Pinpoint the cell where the given text exists, returning its [x, y] midpoint coordinate. 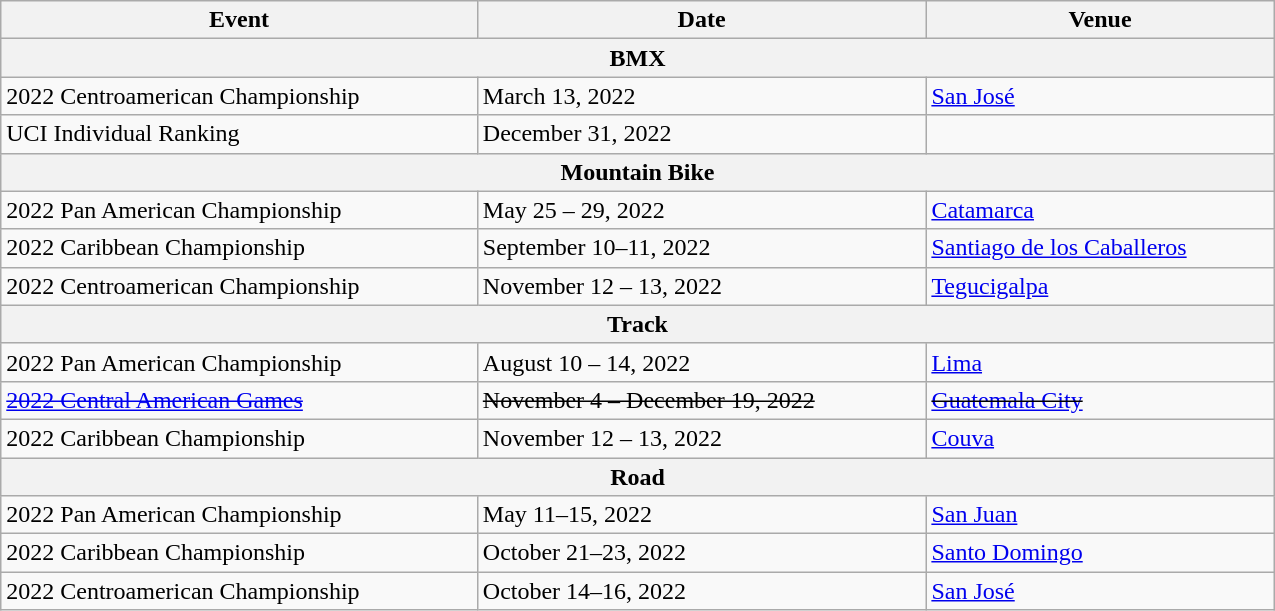
Date [702, 20]
Tegucigalpa [1100, 286]
UCI Individual Ranking [240, 134]
May 11–15, 2022 [702, 515]
Mountain Bike [638, 172]
Road [638, 477]
May 25 – 29, 2022 [702, 210]
Guatemala City [1100, 400]
Track [638, 324]
BMX [638, 58]
November 4 – December 19, 2022 [702, 400]
Couva [1100, 438]
October 21–23, 2022 [702, 553]
Venue [1100, 20]
2022 Central American Games [240, 400]
October 14–16, 2022 [702, 591]
August 10 – 14, 2022 [702, 362]
September 10–11, 2022 [702, 248]
Lima [1100, 362]
Santo Domingo [1100, 553]
March 13, 2022 [702, 96]
Santiago de los Caballeros [1100, 248]
San Juan [1100, 515]
Event [240, 20]
Catamarca [1100, 210]
December 31, 2022 [702, 134]
